Search for the cell housing the specified text and yield its [X, Y] center coordinate. 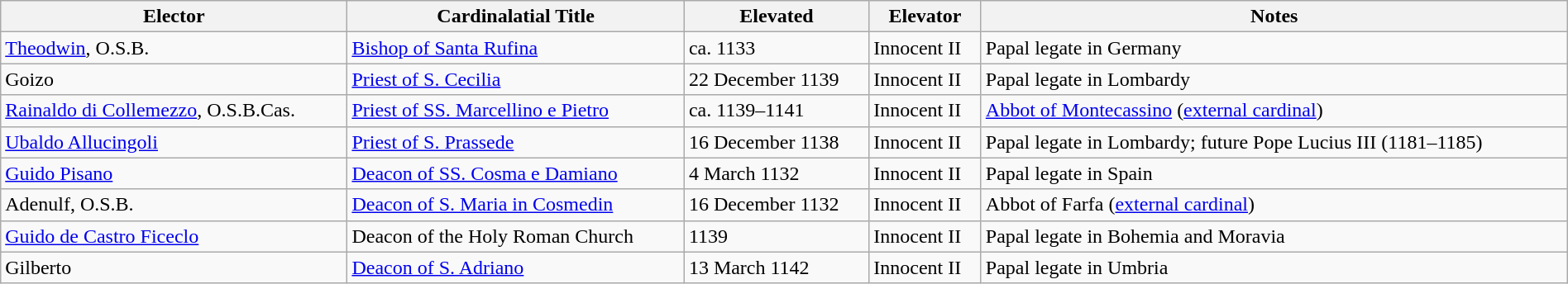
Notes [1274, 17]
ca. 1139–1141 [776, 111]
Papal legate in Lombardy; future Pope Lucius III (1181–1185) [1274, 142]
16 December 1138 [776, 142]
22 December 1139 [776, 79]
Adenulf, O.S.B. [174, 205]
Guido de Castro Ficeclo [174, 236]
Papal legate in Germany [1274, 48]
Elevated [776, 17]
13 March 1142 [776, 267]
Papal legate in Lombardy [1274, 79]
ca. 1133 [776, 48]
Elevator [925, 17]
Papal legate in Spain [1274, 173]
Priest of SS. Marcellino e Pietro [516, 111]
Rainaldo di Collemezzo, O.S.B.Cas. [174, 111]
Deacon of SS. Cosma e Damiano [516, 173]
Deacon of S. Maria in Cosmedin [516, 205]
16 December 1132 [776, 205]
Priest of S. Prassede [516, 142]
Priest of S. Cecilia [516, 79]
Elector [174, 17]
Goizo [174, 79]
Abbot of Montecassino (external cardinal) [1274, 111]
Bishop of Santa Rufina [516, 48]
Papal legate in Umbria [1274, 267]
Ubaldo Allucingoli [174, 142]
1139 [776, 236]
Gilberto [174, 267]
Cardinalatial Title [516, 17]
Abbot of Farfa (external cardinal) [1274, 205]
Papal legate in Bohemia and Moravia [1274, 236]
Deacon of S. Adriano [516, 267]
Theodwin, O.S.B. [174, 48]
4 March 1132 [776, 173]
Deacon of the Holy Roman Church [516, 236]
Guido Pisano [174, 173]
